Pinpoint the cell where the given text exists, returning its (x, y) midpoint coordinate. 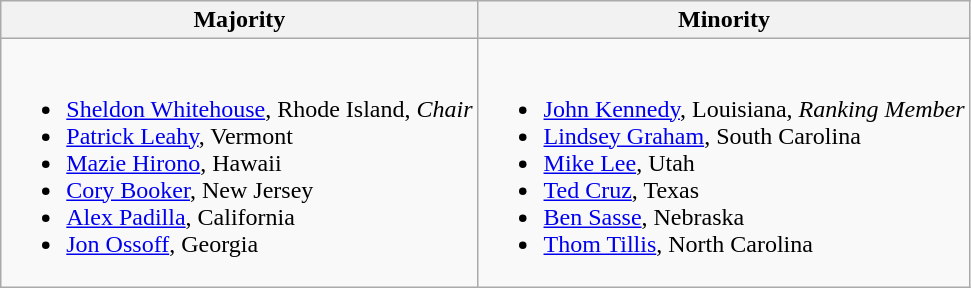
Sheldon Whitehouse, Rhode Island, ChairPatrick Leahy, VermontMazie Hirono, HawaiiCory Booker, New JerseyAlex Padilla, CaliforniaJon Ossoff, Georgia (240, 163)
Majority (240, 20)
Minority (724, 20)
John Kennedy, Louisiana, Ranking MemberLindsey Graham, South CarolinaMike Lee, UtahTed Cruz, TexasBen Sasse, NebraskaThom Tillis, North Carolina (724, 163)
